Scan for the cell matching the given text and deliver its [x, y] coordinate at center. 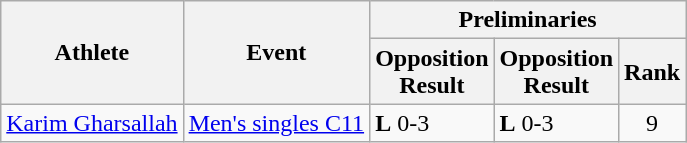
Karim Gharsallah [92, 123]
Event [276, 52]
Preliminaries [528, 20]
Rank [652, 72]
9 [652, 123]
Athlete [92, 52]
Men's singles C11 [276, 123]
